Determine the [x, y] coordinate at the center of the cell enclosing the given text.  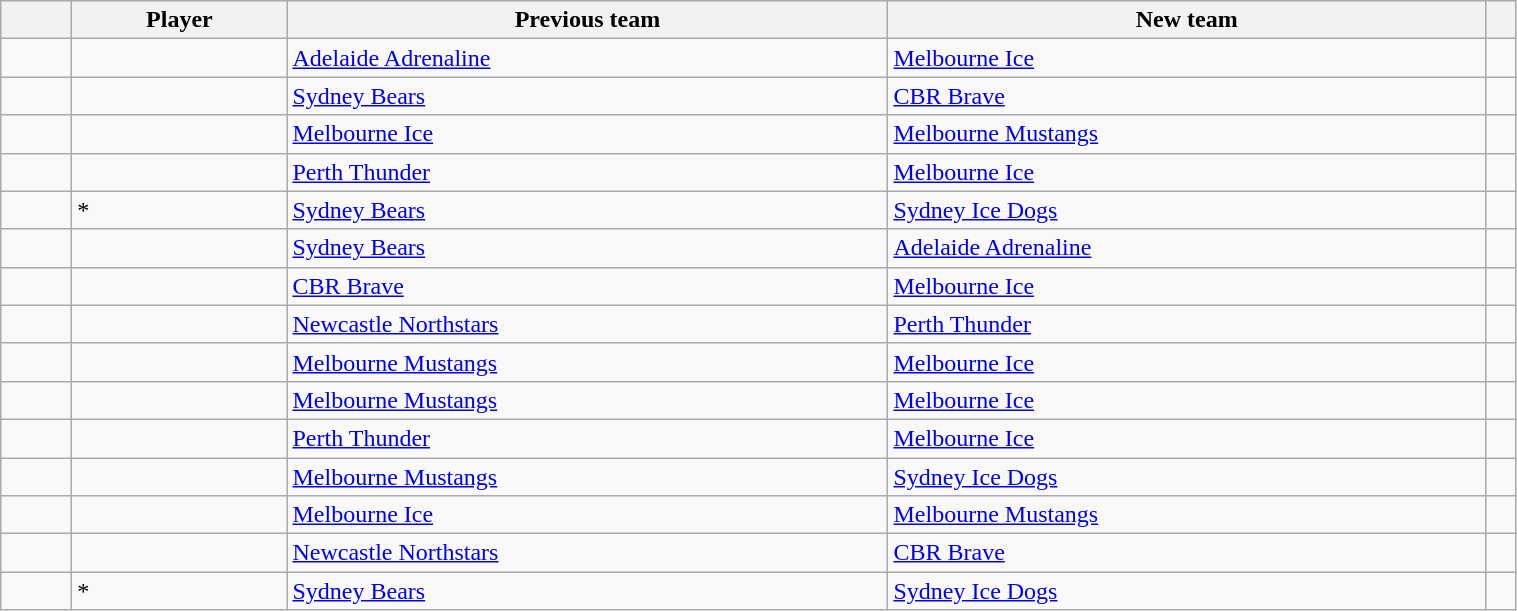
Previous team [588, 20]
Player [180, 20]
New team [1186, 20]
